Scan for the cell matching the given text and deliver its (x, y) coordinate at center. 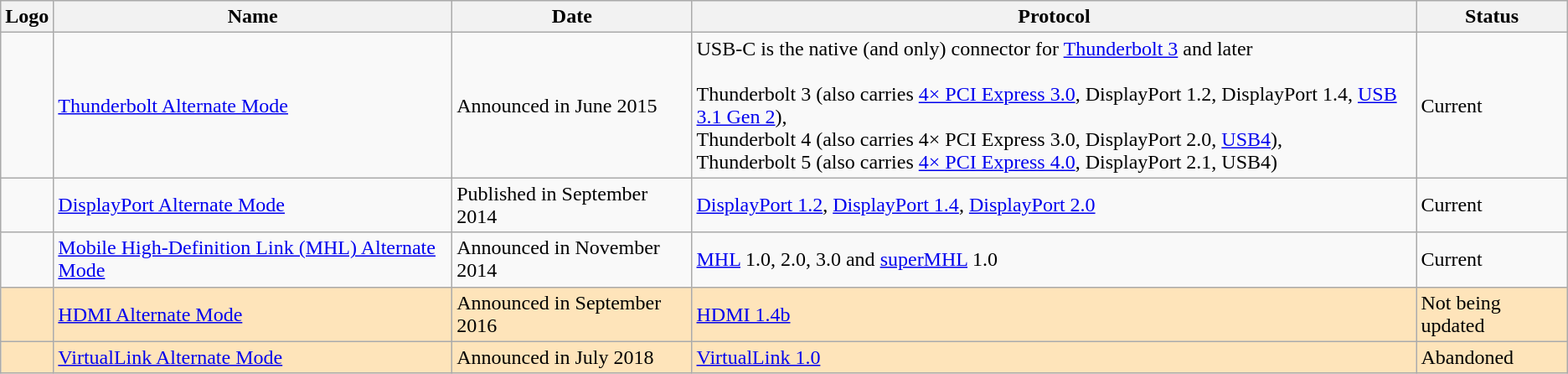
Date (572, 17)
Not being updated (1492, 314)
VirtualLink 1.0 (1054, 357)
Mobile High-Definition Link (MHL) Alternate Mode (253, 260)
VirtualLink Alternate Mode (253, 357)
Announced in June 2015 (572, 106)
Announced in November 2014 (572, 260)
Abandoned (1492, 357)
Status (1492, 17)
Name (253, 17)
Published in September 2014 (572, 205)
DisplayPort 1.2, DisplayPort 1.4, DisplayPort 2.0 (1054, 205)
HDMI Alternate Mode (253, 314)
Announced in September 2016 (572, 314)
HDMI 1.4b (1054, 314)
DisplayPort Alternate Mode (253, 205)
Protocol (1054, 17)
Thunderbolt Alternate Mode (253, 106)
Logo (27, 17)
Announced in July 2018 (572, 357)
MHL 1.0, 2.0, 3.0 and superMHL 1.0 (1054, 260)
